Pinpoint the cell where the given text exists, returning its [X, Y] midpoint coordinate. 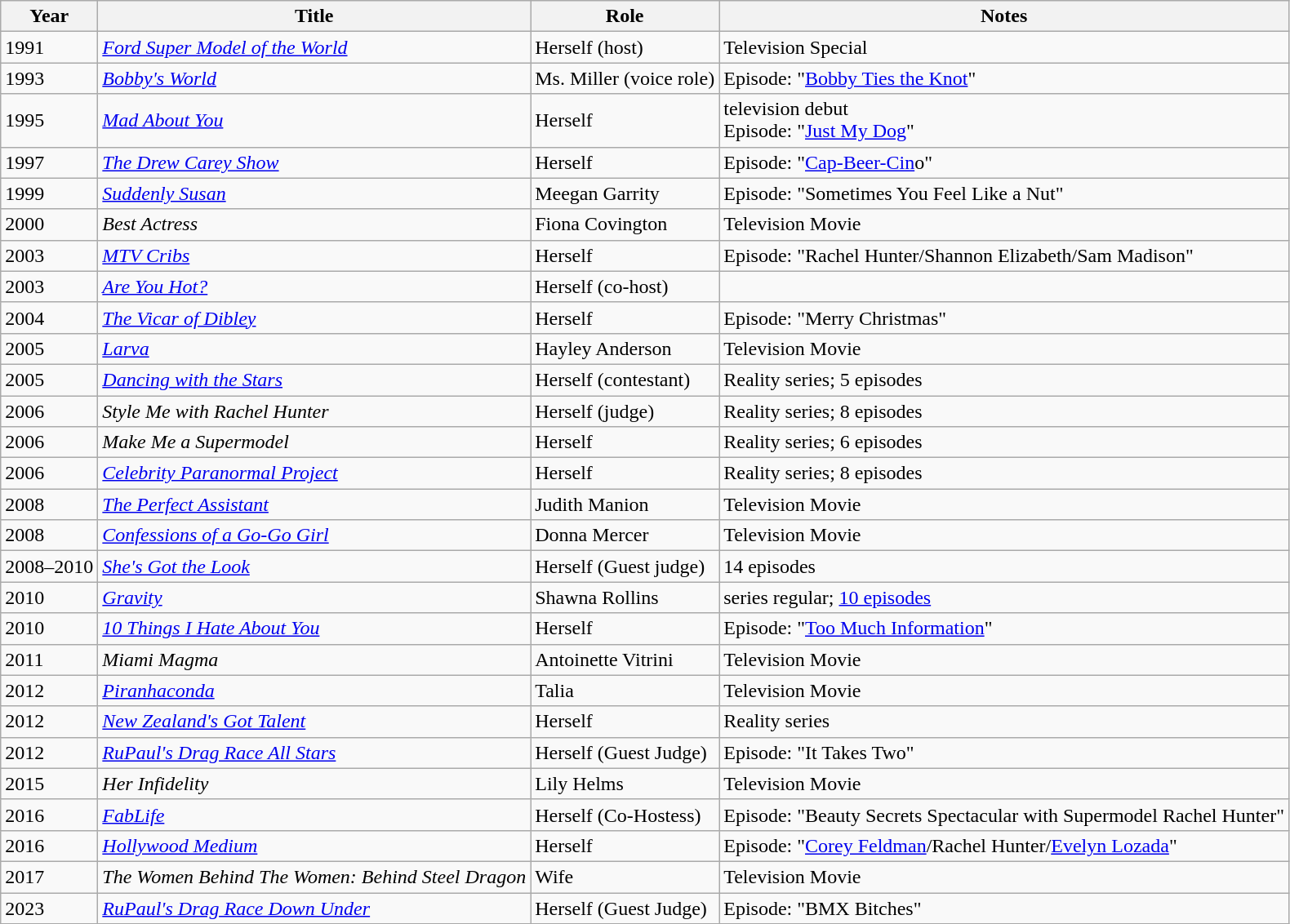
The Women Behind The Women: Behind Steel Dragon [314, 877]
Ford Super Model of the World [314, 47]
10 Things I Hate About You [314, 629]
Reality series; 5 episodes [1004, 380]
Notes [1004, 16]
Shawna Rollins [625, 597]
Episode: "Cap-Beer-Cino" [1004, 162]
Episode: "Bobby Ties the Knot" [1004, 78]
1991 [49, 47]
Miami Magma [314, 660]
Year [49, 16]
Confessions of a Go-Go Girl [314, 535]
Episode: "Beauty Secrets Spectacular with Supermodel Rachel Hunter" [1004, 815]
Piranhaconda [314, 691]
2015 [49, 784]
2023 [49, 908]
Ms. Miller (voice role) [625, 78]
Hollywood Medium [314, 846]
Episode: "Corey Feldman/Rachel Hunter/Evelyn Lozada" [1004, 846]
Episode: "It Takes Two" [1004, 753]
Bobby's World [314, 78]
Role [625, 16]
The Vicar of Dibley [314, 318]
Her Infidelity [314, 784]
Television Special [1004, 47]
Episode: "BMX Bitches" [1004, 908]
2000 [49, 224]
2004 [49, 318]
series regular; 10 episodes [1004, 597]
Fiona Covington [625, 224]
Reality series; 6 episodes [1004, 442]
Judith Manion [625, 504]
Herself (Guest judge) [625, 566]
Talia [625, 691]
2008–2010 [49, 566]
1995 [49, 121]
Herself (host) [625, 47]
Reality series [1004, 722]
Episode: "Merry Christmas" [1004, 318]
The Drew Carey Show [314, 162]
2011 [49, 660]
Make Me a Supermodel [314, 442]
New Zealand's Got Talent [314, 722]
Title [314, 16]
2017 [49, 877]
Wife [625, 877]
Donna Mercer [625, 535]
Herself (co-host) [625, 287]
RuPaul's Drag Race All Stars [314, 753]
Herself (judge) [625, 411]
Mad About You [314, 121]
Best Actress [314, 224]
Lily Helms [625, 784]
RuPaul's Drag Race Down Under [314, 908]
Celebrity Paranormal Project [314, 473]
Suddenly Susan [314, 193]
She's Got the Look [314, 566]
Antoinette Vitrini [625, 660]
1993 [49, 78]
Episode: "Rachel Hunter/Shannon Elizabeth/Sam Madison" [1004, 255]
1997 [49, 162]
14 episodes [1004, 566]
Hayley Anderson [625, 349]
Episode: "Sometimes You Feel Like a Nut" [1004, 193]
Gravity [314, 597]
MTV Cribs [314, 255]
Herself (contestant) [625, 380]
The Perfect Assistant [314, 504]
Episode: "Too Much Information" [1004, 629]
Herself (Co-Hostess) [625, 815]
Larva [314, 349]
Style Me with Rachel Hunter [314, 411]
television debutEpisode: "Just My Dog" [1004, 121]
Meegan Garrity [625, 193]
Are You Hot? [314, 287]
1999 [49, 193]
FabLife [314, 815]
Dancing with the Stars [314, 380]
